Locate the cell with the specified text and output its (X, Y) center coordinate. 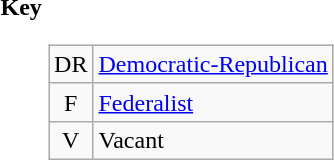
DR (71, 64)
Democratic-Republican (213, 64)
V (71, 140)
Federalist (213, 102)
F (71, 102)
Vacant (213, 140)
